Return [X, Y] of the center of cell containing provided text 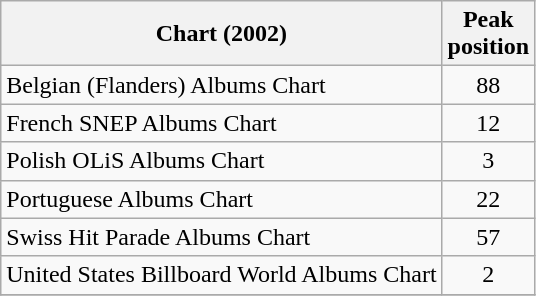
57 [488, 237]
22 [488, 199]
Polish OLiS Albums Chart [222, 161]
88 [488, 85]
Swiss Hit Parade Albums Chart [222, 237]
United States Billboard World Albums Chart [222, 275]
3 [488, 161]
2 [488, 275]
French SNEP Albums Chart [222, 123]
Chart (2002) [222, 34]
Portuguese Albums Chart [222, 199]
Peakposition [488, 34]
12 [488, 123]
Belgian (Flanders) Albums Chart [222, 85]
